Pinpoint the cell where the given text exists, returning its [X, Y] midpoint coordinate. 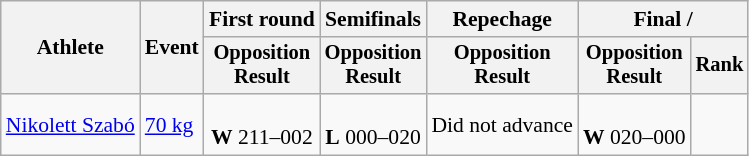
Event [172, 48]
Athlete [70, 48]
W 020–000 [634, 124]
Repechage [502, 19]
Final / [663, 19]
W 211–002 [262, 124]
Rank [720, 66]
Did not advance [502, 124]
First round [262, 19]
Nikolett Szabó [70, 124]
70 kg [172, 124]
L 000–020 [374, 124]
Semifinals [374, 19]
